Capture the cell that displays the provided text and extract its (x, y) central coordinate. 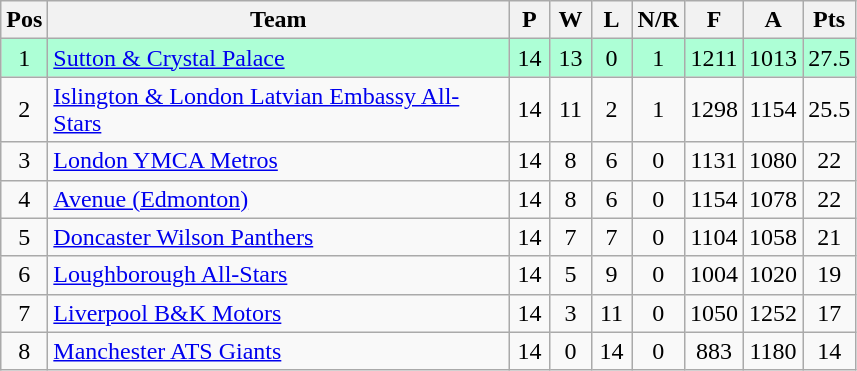
Doncaster Wilson Panthers (278, 237)
F (714, 20)
1004 (714, 275)
883 (714, 351)
London YMCA Metros (278, 161)
Avenue (Edmonton) (278, 199)
27.5 (830, 58)
1080 (774, 161)
Loughborough All-Stars (278, 275)
1058 (774, 237)
1020 (774, 275)
21 (830, 237)
4 (24, 199)
W (570, 20)
1131 (714, 161)
1298 (714, 110)
13 (570, 58)
9 (612, 275)
Manchester ATS Giants (278, 351)
19 (830, 275)
1078 (774, 199)
Pos (24, 20)
A (774, 20)
L (612, 20)
N/R (658, 20)
1180 (774, 351)
Sutton & Crystal Palace (278, 58)
Pts (830, 20)
1252 (774, 313)
1211 (714, 58)
Team (278, 20)
Liverpool B&K Motors (278, 313)
P (530, 20)
1104 (714, 237)
1050 (714, 313)
17 (830, 313)
1013 (774, 58)
25.5 (830, 110)
Islington & London Latvian Embassy All-Stars (278, 110)
